Find where the given text appears and provide that cell's center as [x, y] coordinate. 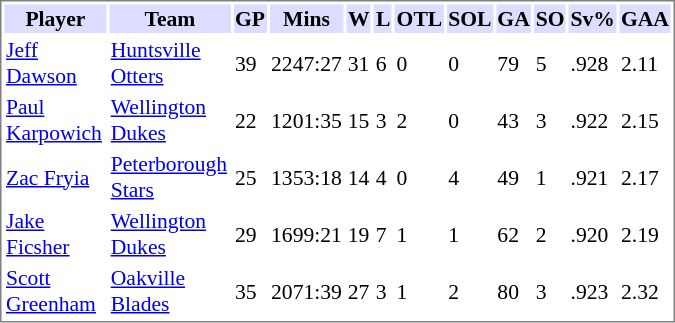
35 [250, 291]
39 [250, 63]
22 [250, 120]
2071:39 [307, 291]
Zac Fryia [55, 177]
27 [358, 291]
49 [514, 177]
Jake Ficsher [55, 234]
GAA [644, 18]
15 [358, 120]
7 [383, 234]
Mins [307, 18]
.928 [592, 63]
.922 [592, 120]
2.11 [644, 63]
2.32 [644, 291]
2247:27 [307, 63]
80 [514, 291]
OTL [420, 18]
19 [358, 234]
29 [250, 234]
25 [250, 177]
SOL [470, 18]
Paul Karpowich [55, 120]
SO [550, 18]
Sv% [592, 18]
79 [514, 63]
L [383, 18]
GA [514, 18]
1201:35 [307, 120]
Oakville Blades [170, 291]
1353:18 [307, 177]
Scott Greenham [55, 291]
Peterborough Stars [170, 177]
Team [170, 18]
.923 [592, 291]
Player [55, 18]
31 [358, 63]
2.19 [644, 234]
14 [358, 177]
GP [250, 18]
2.17 [644, 177]
5 [550, 63]
.920 [592, 234]
43 [514, 120]
Huntsville Otters [170, 63]
62 [514, 234]
6 [383, 63]
2.15 [644, 120]
.921 [592, 177]
W [358, 18]
1699:21 [307, 234]
Jeff Dawson [55, 63]
